Find where the given text appears and provide that cell's center as (X, Y) coordinate. 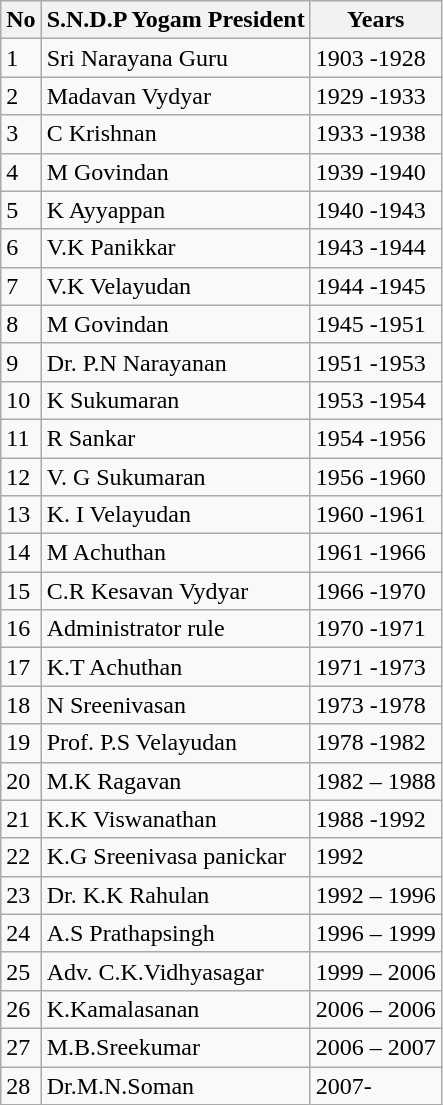
1961 -1966 (376, 553)
9 (21, 362)
2006 – 2007 (376, 1047)
M Achuthan (176, 553)
25 (21, 971)
21 (21, 819)
Dr. K.K Rahulan (176, 895)
Administrator rule (176, 629)
1956 -1960 (376, 477)
1992 – 1996 (376, 895)
2006 – 2006 (376, 1009)
17 (21, 667)
1929 -1933 (376, 96)
K.Kamalasanan (176, 1009)
2 (21, 96)
K. I Velayudan (176, 515)
19 (21, 743)
1945 -1951 (376, 324)
14 (21, 553)
1982 – 1988 (376, 781)
18 (21, 705)
A.S Prathapsingh (176, 933)
13 (21, 515)
M.K Ragavan (176, 781)
22 (21, 857)
23 (21, 895)
11 (21, 438)
N Sreenivasan (176, 705)
1978 -1982 (376, 743)
1970 -1971 (376, 629)
1940 -1943 (376, 210)
V.K Panikkar (176, 248)
15 (21, 591)
Years (376, 20)
10 (21, 400)
1953 -1954 (376, 400)
V. G Sukumaran (176, 477)
Dr. P.N Narayanan (176, 362)
27 (21, 1047)
No (21, 20)
2007- (376, 1085)
1960 -1961 (376, 515)
K Sukumaran (176, 400)
1988 -1992 (376, 819)
1996 – 1999 (376, 933)
1951 -1953 (376, 362)
S.N.D.P Yogam President (176, 20)
28 (21, 1085)
1992 (376, 857)
K.G Sreenivasa panickar (176, 857)
26 (21, 1009)
1944 -1945 (376, 286)
3 (21, 134)
Dr.M.N.Soman (176, 1085)
4 (21, 172)
5 (21, 210)
K.K Viswanathan (176, 819)
1973 -1978 (376, 705)
K.T Achuthan (176, 667)
1903 -1928 (376, 58)
R Sankar (176, 438)
C Krishnan (176, 134)
1943 -1944 (376, 248)
7 (21, 286)
8 (21, 324)
1971 -1973 (376, 667)
1966 -1970 (376, 591)
Adv. C.K.Vidhyasagar (176, 971)
1954 -1956 (376, 438)
K Ayyappan (176, 210)
1999 – 2006 (376, 971)
Prof. P.S Velayudan (176, 743)
Madavan Vydyar (176, 96)
6 (21, 248)
V.K Velayudan (176, 286)
24 (21, 933)
20 (21, 781)
12 (21, 477)
16 (21, 629)
C.R Kesavan Vydyar (176, 591)
1939 -1940 (376, 172)
1933 -1938 (376, 134)
Sri Narayana Guru (176, 58)
M.B.Sreekumar (176, 1047)
1 (21, 58)
